Extract the [x, y] coordinate from the center of the cell holding the provided text.  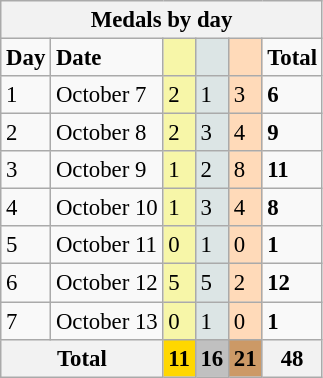
48 [292, 358]
21 [246, 358]
9 [292, 133]
Medals by day [162, 20]
12 [292, 283]
October 9 [107, 170]
October 8 [107, 133]
Day [26, 58]
October 7 [107, 95]
October 10 [107, 208]
Date [107, 58]
7 [26, 321]
October 13 [107, 321]
October 12 [107, 283]
16 [212, 358]
October 11 [107, 245]
